Find where the given text appears and provide that cell's center as [X, Y] coordinate. 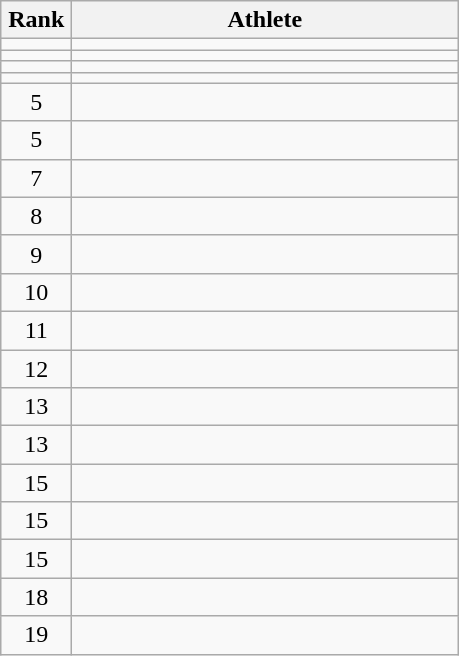
11 [36, 330]
Athlete [265, 20]
9 [36, 254]
19 [36, 635]
7 [36, 178]
8 [36, 216]
10 [36, 292]
Rank [36, 20]
12 [36, 369]
18 [36, 597]
